Identify which cell holds the provided text, then report its (X, Y) central coordinate. 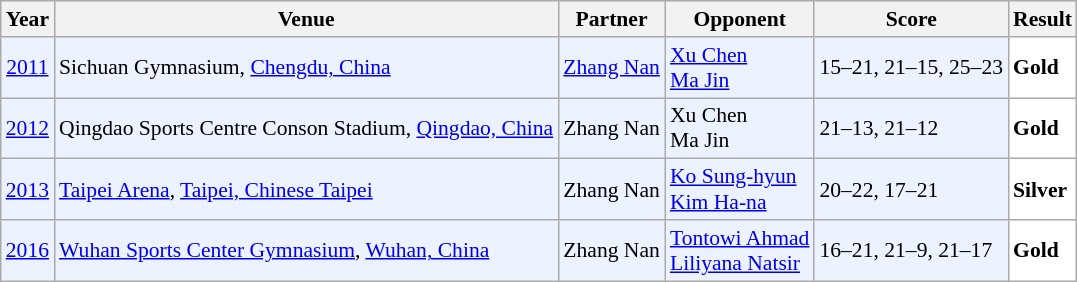
Sichuan Gymnasium, Chengdu, China (306, 68)
2011 (28, 68)
20–22, 17–21 (911, 190)
2016 (28, 250)
Silver (1042, 190)
Opponent (740, 19)
2013 (28, 190)
15–21, 21–15, 25–23 (911, 68)
Partner (612, 19)
Qingdao Sports Centre Conson Stadium, Qingdao, China (306, 128)
Venue (306, 19)
16–21, 21–9, 21–17 (911, 250)
Result (1042, 19)
Year (28, 19)
Taipei Arena, Taipei, Chinese Taipei (306, 190)
Tontowi Ahmad Liliyana Natsir (740, 250)
21–13, 21–12 (911, 128)
Wuhan Sports Center Gymnasium, Wuhan, China (306, 250)
2012 (28, 128)
Ko Sung-hyun Kim Ha-na (740, 190)
Score (911, 19)
